Provide the (x, y) coordinate of the cell's center where the given text is located.  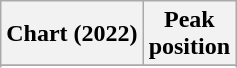
Peak position (189, 34)
Chart (2022) (72, 34)
